Locate the cell with the specified text and output its (X, Y) center coordinate. 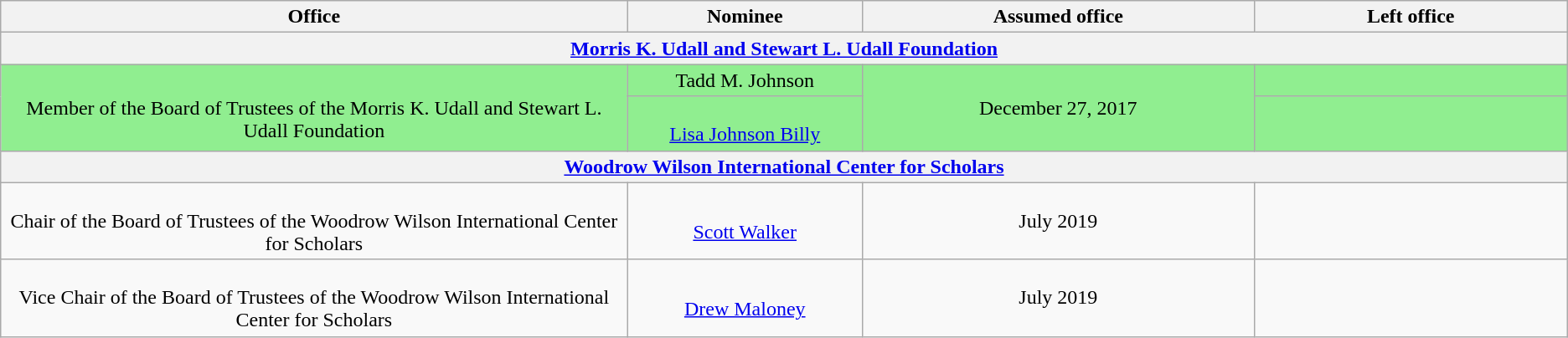
Scott Walker (745, 221)
Member of the Board of Trustees of the Morris K. Udall and Stewart L. Udall Foundation (314, 107)
Assumed office (1059, 17)
Tadd M. Johnson (745, 80)
Office (314, 17)
Chair of the Board of Trustees of the Woodrow Wilson International Center for Scholars (314, 221)
December 27, 2017 (1059, 107)
Left office (1411, 17)
Nominee (745, 17)
Vice Chair of the Board of Trustees of the Woodrow Wilson International Center for Scholars (314, 298)
Morris K. Udall and Stewart L. Udall Foundation (784, 49)
Drew Maloney (745, 298)
Woodrow Wilson International Center for Scholars (784, 166)
Lisa Johnson Billy (745, 124)
